Return the (X, Y) coordinate for the center point of the cell that contains the specified text.  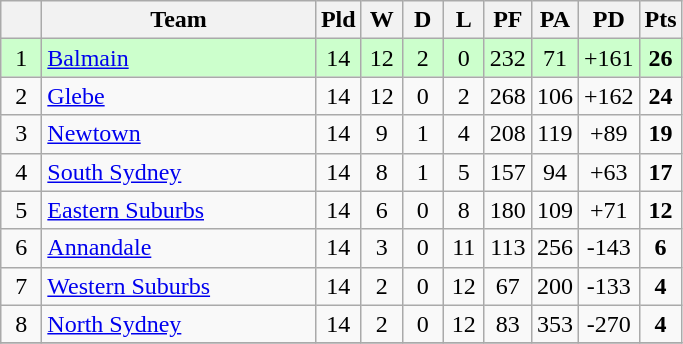
180 (508, 210)
L (464, 20)
Balmain (179, 58)
109 (554, 210)
Pts (660, 20)
Eastern Suburbs (179, 210)
157 (508, 172)
83 (508, 324)
-143 (608, 248)
71 (554, 58)
208 (508, 134)
Pld (338, 20)
268 (508, 96)
19 (660, 134)
North Sydney (179, 324)
-270 (608, 324)
353 (554, 324)
+162 (608, 96)
Annandale (179, 248)
Western Suburbs (179, 286)
67 (508, 286)
26 (660, 58)
PF (508, 20)
113 (508, 248)
Glebe (179, 96)
+161 (608, 58)
+71 (608, 210)
7 (22, 286)
232 (508, 58)
+63 (608, 172)
Newtown (179, 134)
PA (554, 20)
11 (464, 248)
119 (554, 134)
106 (554, 96)
17 (660, 172)
24 (660, 96)
256 (554, 248)
D (422, 20)
200 (554, 286)
94 (554, 172)
9 (382, 134)
W (382, 20)
-133 (608, 286)
+89 (608, 134)
Team (179, 20)
PD (608, 20)
South Sydney (179, 172)
